Return the (x, y) coordinate for the center point of the cell that contains the specified text.  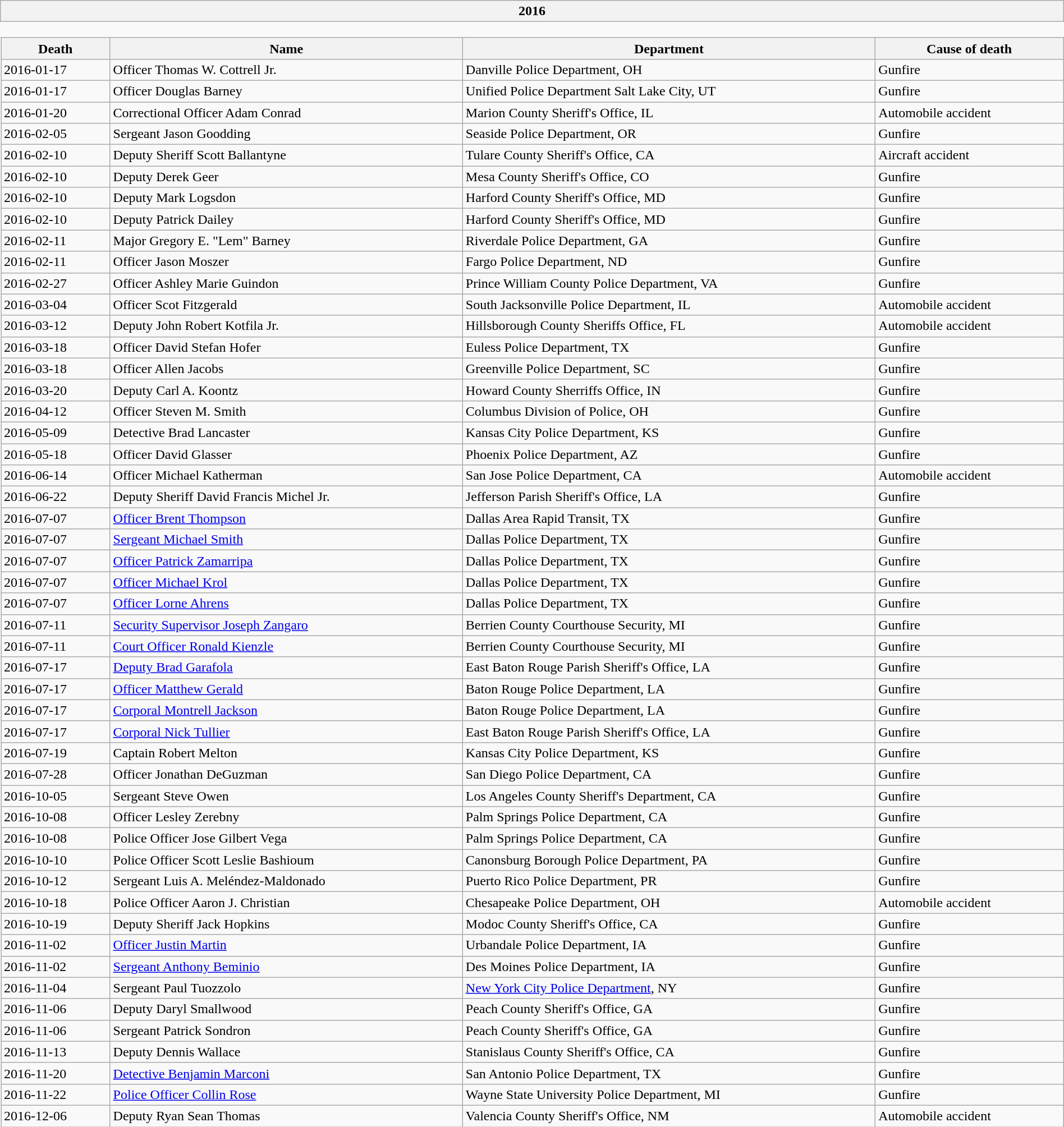
Unified Police Department Salt Lake City, UT (669, 91)
Deputy Sheriff David Francis Michel Jr. (286, 497)
Deputy Patrick Dailey (286, 219)
Officer Matthew Gerald (286, 689)
2016-11-20 (56, 1073)
Major Gregory E. "Lem" Barney (286, 241)
Urbandale Police Department, IA (669, 945)
South Jacksonville Police Department, IL (669, 305)
Officer Thomas W. Cottrell Jr. (286, 70)
Sergeant Luis A. Meléndez-Maldonado (286, 881)
2016-11-04 (56, 988)
2016 (532, 11)
Puerto Rico Police Department, PR (669, 881)
Los Angeles County Sheriff's Department, CA (669, 796)
Deputy Dennis Wallace (286, 1052)
Deputy Carl A. Koontz (286, 390)
2016-07-19 (56, 753)
Prince William County Police Department, VA (669, 283)
Police Officer Jose Gilbert Vega (286, 839)
2016-10-05 (56, 796)
Police Officer Scott Leslie Bashioum (286, 860)
New York City Police Department, NY (669, 988)
Phoenix Police Department, AZ (669, 454)
Officer Ashley Marie Guindon (286, 283)
Court Officer Ronald Kienzle (286, 646)
2016-03-04 (56, 305)
Deputy John Robert Kotfila Jr. (286, 326)
Death (56, 48)
2016-10-18 (56, 903)
Officer David Glasser (286, 454)
Captain Robert Melton (286, 753)
Deputy Mark Logsdon (286, 198)
2016-05-18 (56, 454)
Riverdale Police Department, GA (669, 241)
2016-11-22 (56, 1094)
Sergeant Paul Tuozzolo (286, 988)
Columbus Division of Police, OH (669, 411)
Howard County Sherriffs Office, IN (669, 390)
2016-07-28 (56, 774)
Mesa County Sheriff's Office, CO (669, 177)
Canonsburg Borough Police Department, PA (669, 860)
Des Moines Police Department, IA (669, 967)
Sergeant Steve Owen (286, 796)
San Diego Police Department, CA (669, 774)
Cause of death (970, 48)
Corporal Montrell Jackson (286, 710)
Wayne State University Police Department, MI (669, 1094)
Tulare County Sheriff's Office, CA (669, 155)
Chesapeake Police Department, OH (669, 903)
Sergeant Jason Goodding (286, 134)
Detective Benjamin Marconi (286, 1073)
2016-06-22 (56, 497)
Officer Lesley Zerebny (286, 817)
Aircraft accident (970, 155)
Deputy Daryl Smallwood (286, 1009)
Sergeant Patrick Sondron (286, 1031)
Marion County Sheriff's Office, IL (669, 113)
2016-01-20 (56, 113)
2016-10-10 (56, 860)
Officer Lorne Ahrens (286, 604)
Correctional Officer Adam Conrad (286, 113)
Seaside Police Department, OR (669, 134)
2016-04-12 (56, 411)
2016-03-12 (56, 326)
2016-03-20 (56, 390)
Name (286, 48)
San Antonio Police Department, TX (669, 1073)
Department (669, 48)
Officer Patrick Zamarripa (286, 561)
2016-11-13 (56, 1052)
Hillsborough County Sheriffs Office, FL (669, 326)
Officer Douglas Barney (286, 91)
Officer Michael Katherman (286, 476)
Sergeant Michael Smith (286, 540)
Officer Brent Thompson (286, 518)
Detective Brad Lancaster (286, 433)
Police Officer Aaron J. Christian (286, 903)
2016-02-05 (56, 134)
Deputy Brad Garafola (286, 668)
Deputy Sheriff Jack Hopkins (286, 924)
Officer Jonathan DeGuzman (286, 774)
Euless Police Department, TX (669, 347)
Officer David Stefan Hofer (286, 347)
Sergeant Anthony Beminio (286, 967)
Officer Scot Fitzgerald (286, 305)
Modoc County Sheriff's Office, CA (669, 924)
Officer Steven M. Smith (286, 411)
2016-12-06 (56, 1116)
2016-06-14 (56, 476)
Valencia County Sheriff's Office, NM (669, 1116)
2016-10-19 (56, 924)
Stanislaus County Sheriff's Office, CA (669, 1052)
Jefferson Parish Sheriff's Office, LA (669, 497)
Danville Police Department, OH (669, 70)
Officer Michael Krol (286, 582)
Officer Jason Moszer (286, 262)
2016-05-09 (56, 433)
Officer Justin Martin (286, 945)
Dallas Area Rapid Transit, TX (669, 518)
Officer Allen Jacobs (286, 369)
2016-02-27 (56, 283)
Security Supervisor Joseph Zangaro (286, 625)
Greenville Police Department, SC (669, 369)
San Jose Police Department, CA (669, 476)
Corporal Nick Tullier (286, 732)
Police Officer Collin Rose (286, 1094)
Deputy Sheriff Scott Ballantyne (286, 155)
Deputy Derek Geer (286, 177)
Deputy Ryan Sean Thomas (286, 1116)
Fargo Police Department, ND (669, 262)
2016-10-12 (56, 881)
